Determine the (X, Y) coordinate at the center of the cell enclosing the given text.  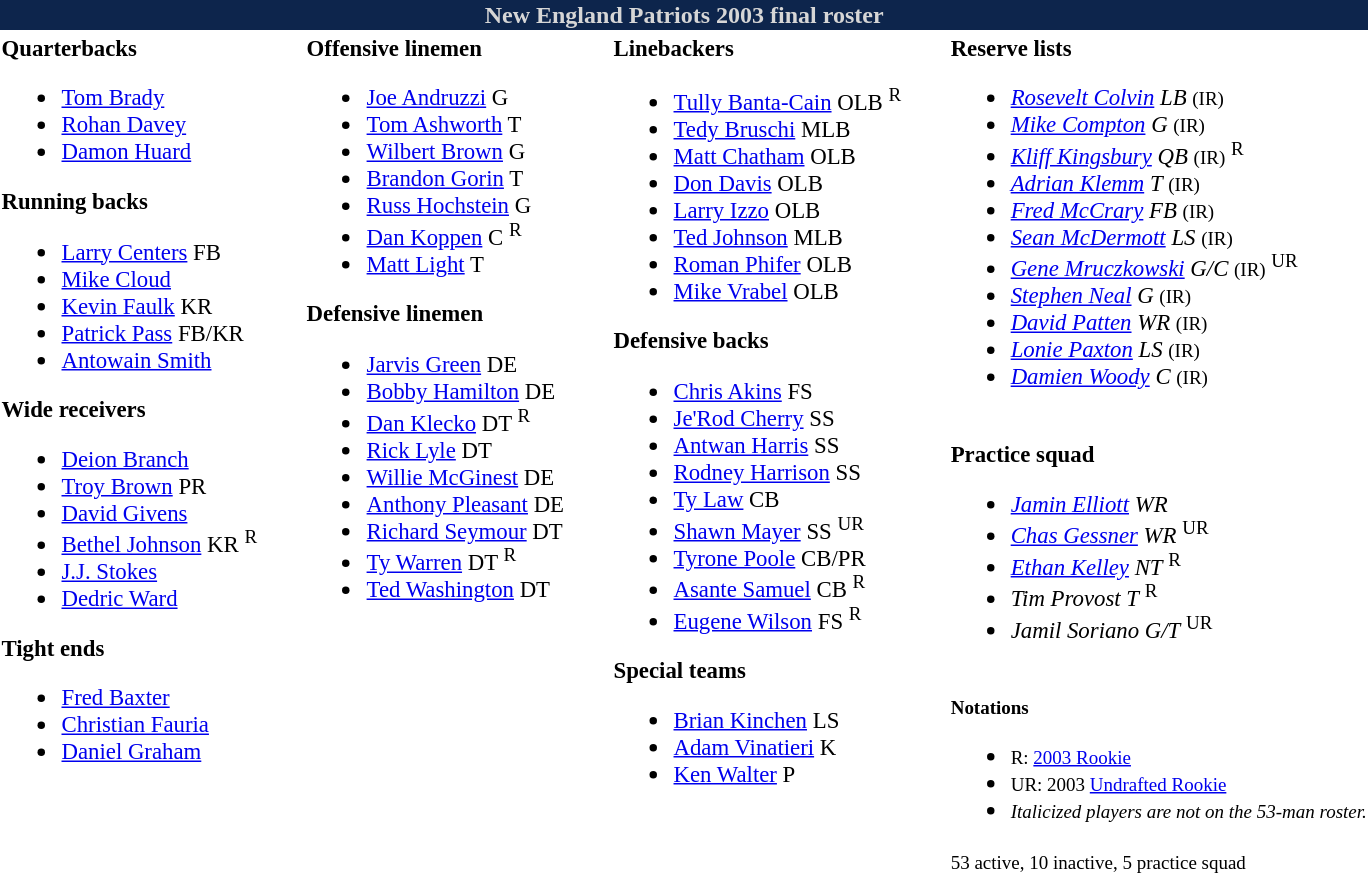
New England Patriots 2003 final roster (684, 15)
